From the cell containing the given text, extract its center point as [x, y] coordinate. 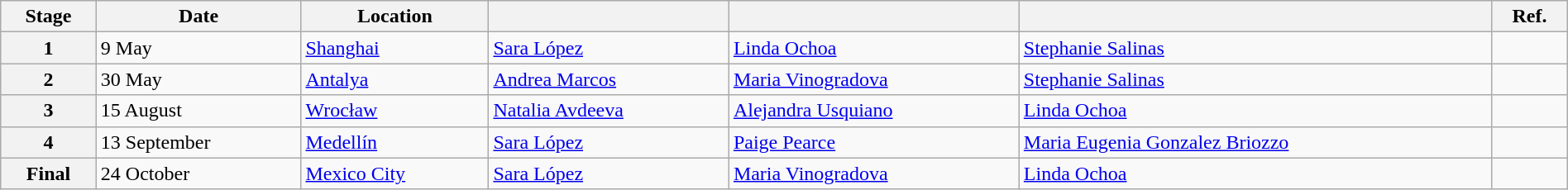
9 May [198, 48]
Date [198, 17]
30 May [198, 79]
Andrea Marcos [609, 79]
Final [49, 173]
Ref. [1530, 17]
Location [395, 17]
13 September [198, 142]
Alejandra Usquiano [873, 111]
Medellín [395, 142]
1 [49, 48]
Antalya [395, 79]
Shanghai [395, 48]
4 [49, 142]
Paige Pearce [873, 142]
Mexico City [395, 173]
15 August [198, 111]
Stage [49, 17]
Maria Eugenia Gonzalez Briozzo [1255, 142]
Natalia Avdeeva [609, 111]
3 [49, 111]
24 October [198, 173]
Wrocław [395, 111]
2 [49, 79]
